Search for the cell housing the specified text and yield its [X, Y] center coordinate. 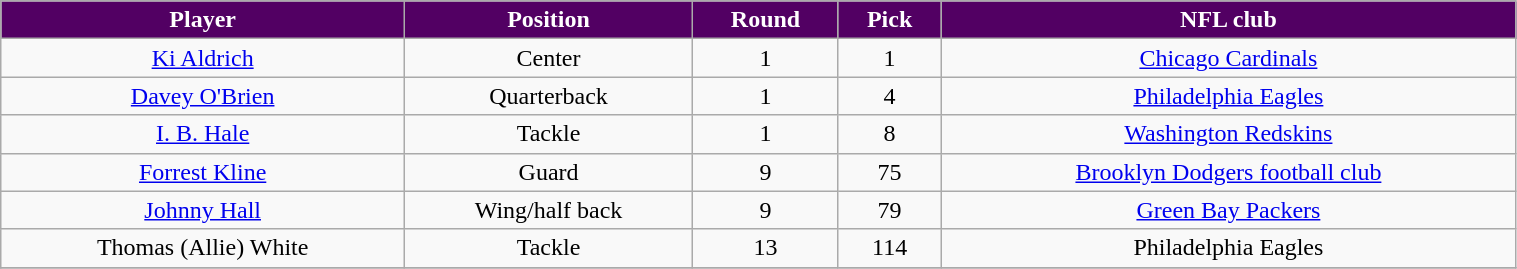
4 [889, 96]
Round [766, 20]
79 [889, 210]
114 [889, 248]
Chicago Cardinals [1228, 58]
Position [549, 20]
Center [549, 58]
Wing/half back [549, 210]
Quarterback [549, 96]
Washington Redskins [1228, 134]
Ki Aldrich [203, 58]
Johnny Hall [203, 210]
75 [889, 172]
Pick [889, 20]
NFL club [1228, 20]
Thomas (Allie) White [203, 248]
Davey O'Brien [203, 96]
Green Bay Packers [1228, 210]
8 [889, 134]
Player [203, 20]
Forrest Kline [203, 172]
I. B. Hale [203, 134]
Guard [549, 172]
13 [766, 248]
Brooklyn Dodgers football club [1228, 172]
